Provide the [x, y] coordinate of the cell's center where the given text is located.  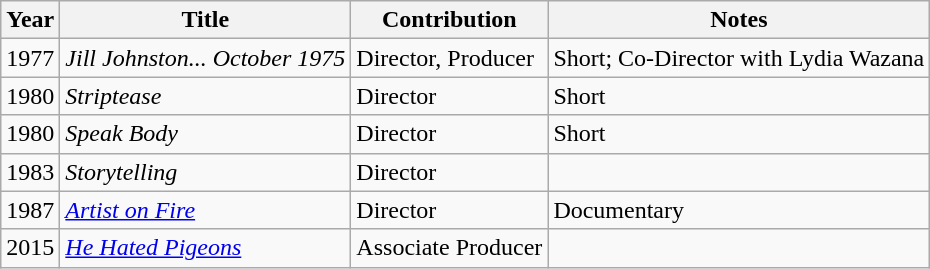
1983 [30, 172]
1977 [30, 58]
Jill Johnston... October 1975 [206, 58]
Striptease [206, 96]
He Hated Pigeons [206, 248]
Speak Body [206, 134]
1987 [30, 210]
Artist on Fire [206, 210]
Documentary [739, 210]
Notes [739, 20]
Contribution [450, 20]
Storytelling [206, 172]
Short; Co-Director with Lydia Wazana [739, 58]
Director, Producer [450, 58]
Title [206, 20]
Year [30, 20]
2015 [30, 248]
Associate Producer [450, 248]
